Return the (x, y) coordinate for the center point of the cell that contains the specified text.  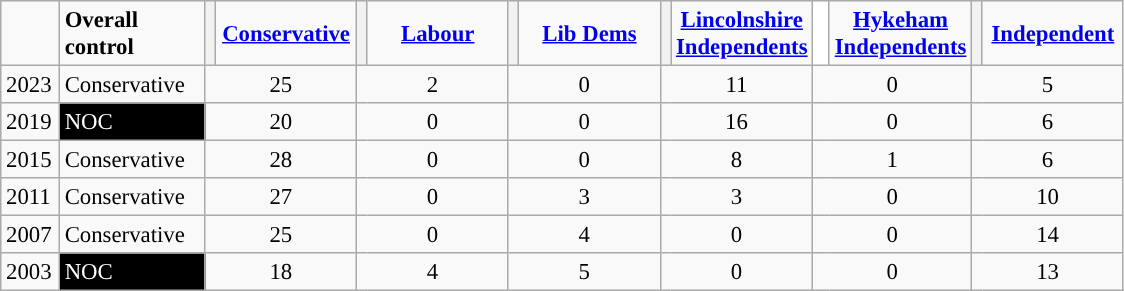
11 (736, 85)
27 (281, 197)
8 (736, 160)
1 (892, 160)
2007 (30, 235)
5 (1048, 85)
2015 (30, 160)
4 (584, 235)
Lib Dems (590, 34)
2 (433, 85)
NOC (132, 122)
Independent (1052, 34)
28 (281, 160)
2019 (30, 122)
Overall control (132, 34)
14 (1048, 235)
10 (1048, 197)
Hykeham Independents (900, 34)
20 (281, 122)
2011 (30, 197)
2023 (30, 85)
Labour (438, 34)
Lincolnshire Independents (742, 34)
16 (736, 122)
